Scan for the cell matching the given text and deliver its [x, y] coordinate at center. 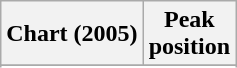
Chart (2005) [72, 34]
Peakposition [189, 34]
